Extract the [X, Y] coordinate from the center of the cell holding the provided text.  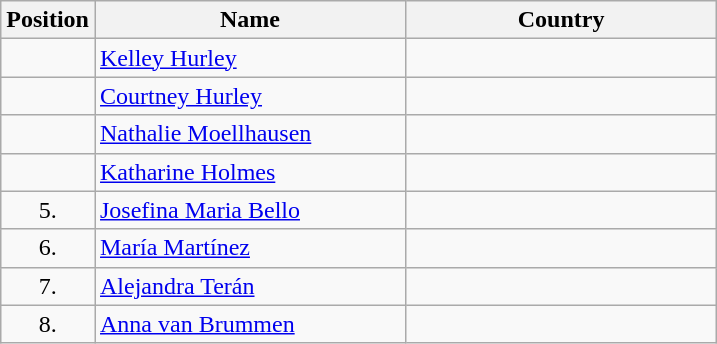
Nathalie Moellhausen [250, 134]
7. [48, 286]
Alejandra Terán [250, 286]
8. [48, 324]
Position [48, 20]
Josefina Maria Bello [250, 210]
Courtney Hurley [250, 96]
Country [562, 20]
6. [48, 248]
Katharine Holmes [250, 172]
5. [48, 210]
María Martínez [250, 248]
Anna van Brummen [250, 324]
Name [250, 20]
Kelley Hurley [250, 58]
